Scan for the cell matching the given text and deliver its [x, y] coordinate at center. 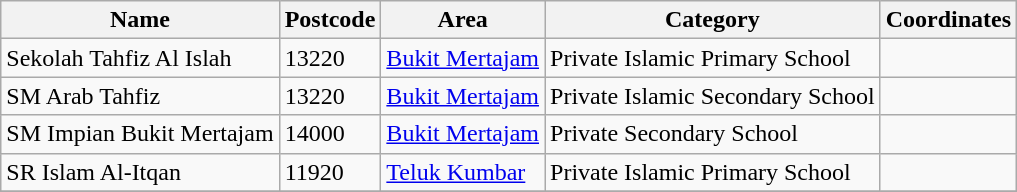
Name [140, 20]
Postcode [330, 20]
SM Arab Tahfiz [140, 96]
Teluk Kumbar [463, 172]
SR Islam Al-Itqan [140, 172]
Category [713, 20]
Sekolah Tahfiz Al Islah [140, 58]
SM Impian Bukit Mertajam [140, 134]
11920 [330, 172]
Private Islamic Secondary School [713, 96]
Private Secondary School [713, 134]
Area [463, 20]
14000 [330, 134]
Coordinates [948, 20]
